Return the [X, Y] coordinate for the center point of the cell that contains the specified text.  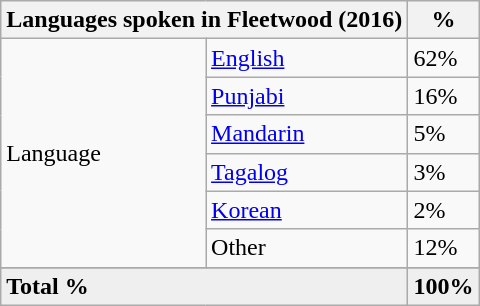
5% [444, 134]
16% [444, 96]
12% [444, 248]
Punjabi [307, 96]
Language [104, 153]
100% [444, 286]
Korean [307, 210]
% [444, 20]
Mandarin [307, 134]
62% [444, 58]
English [307, 58]
Languages spoken in Fleetwood (2016) [204, 20]
Other [307, 248]
3% [444, 172]
Total % [204, 286]
Tagalog [307, 172]
2% [444, 210]
